Return the (X, Y) coordinate for the center point of the cell that contains the specified text.  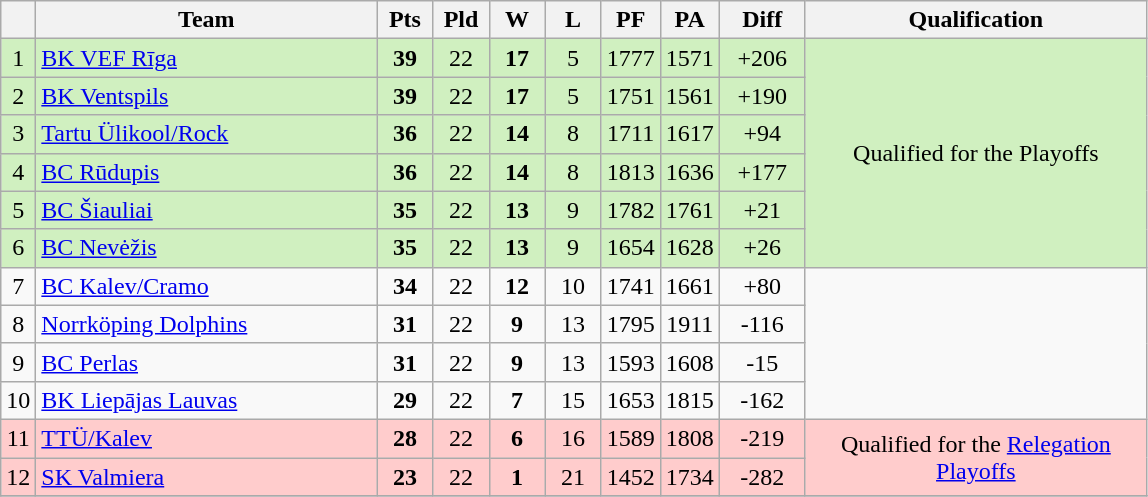
1782 (630, 210)
1911 (690, 324)
BC Perlas (206, 362)
Pts (405, 20)
1593 (630, 362)
-282 (762, 477)
Tartu Ülikool/Rock (206, 134)
TTÜ/Kalev (206, 438)
29 (405, 400)
1741 (630, 286)
15 (573, 400)
-162 (762, 400)
1711 (630, 134)
3 (18, 134)
1628 (690, 248)
+80 (762, 286)
-116 (762, 324)
Diff (762, 20)
L (573, 20)
1589 (630, 438)
1734 (690, 477)
+190 (762, 96)
21 (573, 477)
1608 (690, 362)
1561 (690, 96)
4 (18, 172)
BK Liepājas Lauvas (206, 400)
1815 (690, 400)
1813 (630, 172)
W (517, 20)
1795 (630, 324)
PF (630, 20)
Norrköping Dolphins (206, 324)
1617 (690, 134)
1654 (630, 248)
SK Valmiera (206, 477)
BC Nevėžis (206, 248)
2 (18, 96)
1761 (690, 210)
-219 (762, 438)
1808 (690, 438)
Qualified for the Playoffs (976, 153)
+94 (762, 134)
1751 (630, 96)
-15 (762, 362)
1661 (690, 286)
1452 (630, 477)
PA (690, 20)
+21 (762, 210)
1653 (630, 400)
23 (405, 477)
Qualification (976, 20)
+206 (762, 58)
1571 (690, 58)
BC Rūdupis (206, 172)
BC Šiauliai (206, 210)
+177 (762, 172)
1636 (690, 172)
Qualified for the Relegation Playoffs (976, 457)
28 (405, 438)
11 (18, 438)
16 (573, 438)
Team (206, 20)
BK Ventspils (206, 96)
BK VEF Rīga (206, 58)
34 (405, 286)
+26 (762, 248)
1777 (630, 58)
Pld (461, 20)
BC Kalev/Cramo (206, 286)
